Find where the given text appears and provide that cell's center as (X, Y) coordinate. 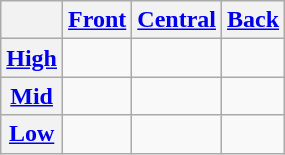
Low (32, 134)
Back (254, 20)
Central (177, 20)
High (32, 58)
Front (98, 20)
Mid (32, 96)
